Identify which cell holds the provided text, then report its [X, Y] central coordinate. 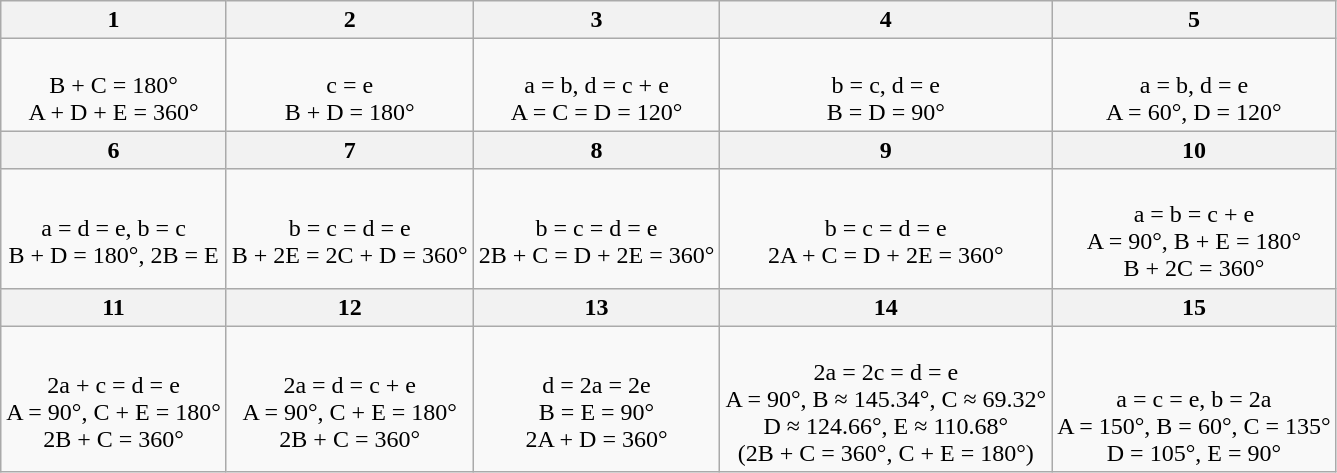
d = 2a = 2eB = E = 90°2A + D = 360° [596, 399]
12 [350, 307]
11 [114, 307]
a = b = c + eA = 90°, B + E = 180°B + 2C = 360° [1194, 228]
2a = d = c + eA = 90°, C + E = 180°2B + C = 360° [350, 399]
a = b, d = c + eA = C = D = 120° [596, 85]
6 [114, 150]
2 [350, 20]
b = c = d = e2A + C = D + 2E = 360° [886, 228]
7 [350, 150]
a = b, d = eA = 60°, D = 120° [1194, 85]
14 [886, 307]
B + C = 180°A + D + E = 360° [114, 85]
b = c, d = eB = D = 90° [886, 85]
10 [1194, 150]
13 [596, 307]
c = eB + D = 180° [350, 85]
4 [886, 20]
5 [1194, 20]
a = c = e, b = 2aA = 150°, B = 60°, C = 135°D = 105°, E = 90° [1194, 399]
2a + c = d = eA = 90°, C + E = 180°2B + C = 360° [114, 399]
a = d = e, b = cB + D = 180°, 2B = E [114, 228]
b = c = d = eB + 2E = 2C + D = 360° [350, 228]
1 [114, 20]
3 [596, 20]
8 [596, 150]
15 [1194, 307]
9 [886, 150]
2a = 2c = d = eA = 90°, B ≈ 145.34°, C ≈ 69.32°D ≈ 124.66°, E ≈ 110.68°(2B + C = 360°, C + E = 180°) [886, 399]
b = c = d = e2B + C = D + 2E = 360° [596, 228]
